Provide the [X, Y] coordinate of the cell's center where the given text is located.  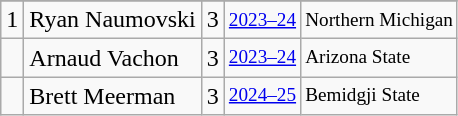
Bemidgji State [380, 96]
Arizona State [380, 58]
Ryan Naumovski [112, 20]
1 [12, 20]
Northern Michigan [380, 20]
Arnaud Vachon [112, 58]
2024–25 [262, 96]
Brett Meerman [112, 96]
